Return [X, Y] of the center of cell containing provided text 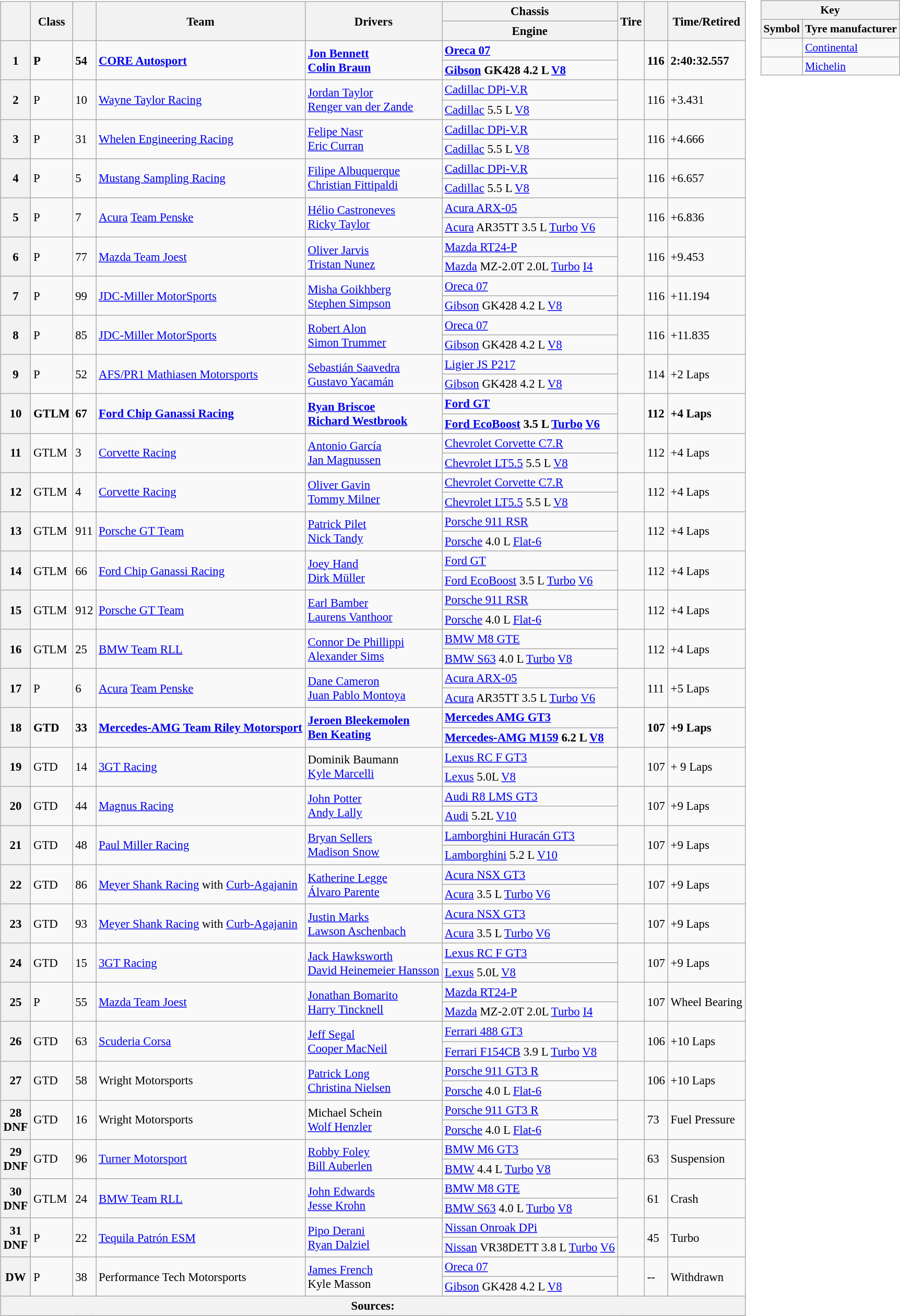
111 [656, 688]
Sebastián Saavedra Gustavo Yacamán [373, 375]
1 [16, 61]
John Potter Andy Lally [373, 806]
+ 9 Laps [706, 767]
Lamborghini 5.2 L V10 [530, 855]
18 [16, 727]
-- [656, 1276]
Continental [851, 47]
Crash [706, 1198]
67 [85, 413]
21 [16, 845]
Misha Goikhberg Stephen Simpson [373, 295]
Team [200, 21]
+9.453 [706, 257]
12 [16, 492]
Turbo [706, 1238]
Filipe Albuquerque Christian Fittipaldi [373, 178]
44 [85, 806]
Earl Bamber Laurens Vanthoor [373, 609]
Nissan Onroak DPi [530, 1228]
38 [85, 1276]
Robby Foley Bill Auberlen [373, 1158]
30DNF [16, 1198]
Engine [530, 31]
Class [52, 21]
Mustang Sampling Racing [200, 178]
+6.836 [706, 217]
Pipo Derani Ryan Dalziel [373, 1238]
Audi 5.2L V10 [530, 816]
Mercedes-AMG Team Riley Motorsport [200, 727]
+6.657 [706, 178]
Robert Alon Simon Trummer [373, 335]
93 [85, 924]
29DNF [16, 1158]
Withdrawn [706, 1276]
Jonathan Bomarito Harry Tincknell [373, 1002]
Ligier JS P217 [530, 365]
Connor De Phillippi Alexander Sims [373, 649]
Patrick Long Christina Nielsen [373, 1080]
61 [656, 1198]
+3.431 [706, 99]
Key [830, 10]
912 [85, 609]
77 [85, 257]
Ferrari 488 GT3 [530, 1032]
54 [85, 61]
13 [16, 531]
85 [85, 335]
Felipe Nasr Eric Curran [373, 139]
Whelen Engineering Racing [200, 139]
31DNF [16, 1238]
58 [85, 1080]
Justin Marks Lawson Aschenbach [373, 924]
Jeroen Bleekemolen Ben Keating [373, 727]
20 [16, 806]
Michelin [851, 66]
Magnus Racing [200, 806]
DW [16, 1276]
+2 Laps [706, 375]
Jack Hawksworth David Heinemeier Hansson [373, 963]
8 [16, 335]
+11.194 [706, 295]
Nissan VR38DETT 3.8 L Turbo V6 [530, 1247]
Wheel Bearing [706, 1002]
Fuel Pressure [706, 1120]
86 [85, 884]
Lamborghini Huracán GT3 [530, 835]
99 [85, 295]
John Edwards Jesse Krohn [373, 1198]
Audi R8 LMS GT3 [530, 796]
Joey Hand Dirk Müller [373, 571]
+5 Laps [706, 688]
Tire [631, 21]
52 [85, 375]
Jon Bennett Colin Braun [373, 61]
Antonio García Jan Magnussen [373, 453]
Mercedes-AMG M159 6.2 L V8 [530, 737]
Patrick Pilet Nick Tandy [373, 531]
2:40:32.557 [706, 61]
96 [85, 1158]
Dominik Baumann Kyle Marcelli [373, 767]
66 [85, 571]
31 [85, 139]
55 [85, 1002]
Tequila Patrón ESM [200, 1238]
Oliver Gavin Tommy Milner [373, 492]
+4.666 [706, 139]
Hélio Castroneves Ricky Taylor [373, 217]
Drivers [373, 21]
Michael Schein Wolf Henzler [373, 1120]
114 [656, 375]
28DNF [16, 1120]
Tyre manufacturer [851, 29]
26 [16, 1042]
AFS/PR1 Mathiasen Motorsports [200, 375]
Mercedes AMG GT3 [530, 717]
+11.835 [706, 335]
Oliver Jarvis Tristan Nunez [373, 257]
Wayne Taylor Racing [200, 99]
Ryan Briscoe Richard Westbrook [373, 413]
911 [85, 531]
Jordan Taylor Renger van der Zande [373, 99]
17 [16, 688]
Ferrari F154CB 3.9 L Turbo V8 [530, 1051]
Symbol [781, 29]
Paul Miller Racing [200, 845]
Scuderia Corsa [200, 1042]
48 [85, 845]
BMW 4.4 L Turbo V8 [530, 1169]
BMW M6 GT3 [530, 1149]
Performance Tech Motorsports [200, 1276]
73 [656, 1120]
19 [16, 767]
9 [16, 375]
Turner Motorsport [200, 1158]
Bryan Sellers Madison Snow [373, 845]
James French Kyle Masson [373, 1276]
45 [656, 1238]
2 [16, 99]
Suspension [706, 1158]
Dane Cameron Juan Pablo Montoya [373, 688]
Sources: [373, 1306]
27 [16, 1080]
Chassis [530, 11]
CORE Autosport [200, 61]
Katherine Legge Álvaro Parente [373, 884]
Jeff Segal Cooper MacNeil [373, 1042]
23 [16, 924]
Time/Retired [706, 21]
33 [85, 727]
11 [16, 453]
